Pinpoint the cell where the given text exists, returning its (x, y) midpoint coordinate. 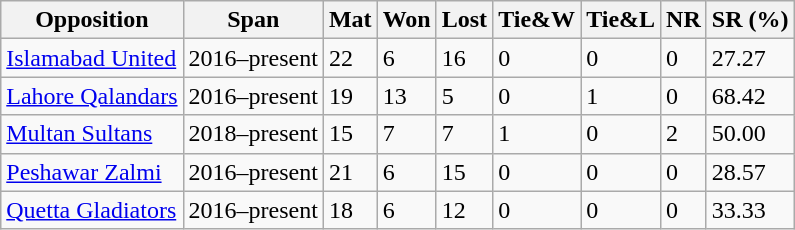
Opposition (92, 20)
SR (%) (750, 20)
Peshawar Zalmi (92, 172)
21 (350, 172)
Span (253, 20)
NR (684, 20)
Islamabad United (92, 58)
68.42 (750, 96)
33.33 (750, 210)
Mat (350, 20)
2 (684, 134)
13 (406, 96)
Quetta Gladiators (92, 210)
Lahore Qalandars (92, 96)
5 (464, 96)
28.57 (750, 172)
22 (350, 58)
Multan Sultans (92, 134)
18 (350, 210)
12 (464, 210)
Tie&L (621, 20)
16 (464, 58)
19 (350, 96)
Lost (464, 20)
27.27 (750, 58)
50.00 (750, 134)
Tie&W (537, 20)
2018–present (253, 134)
Won (406, 20)
